Locate the cell with the specified text and output its (X, Y) center coordinate. 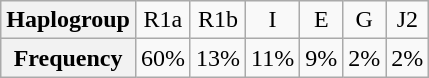
R1b (218, 20)
9% (322, 58)
60% (162, 58)
J2 (408, 20)
E (322, 20)
13% (218, 58)
11% (273, 58)
I (273, 20)
Haplogroup (68, 20)
R1a (162, 20)
G (364, 20)
Frequency (68, 58)
